Return (x, y) of the center of cell containing provided text 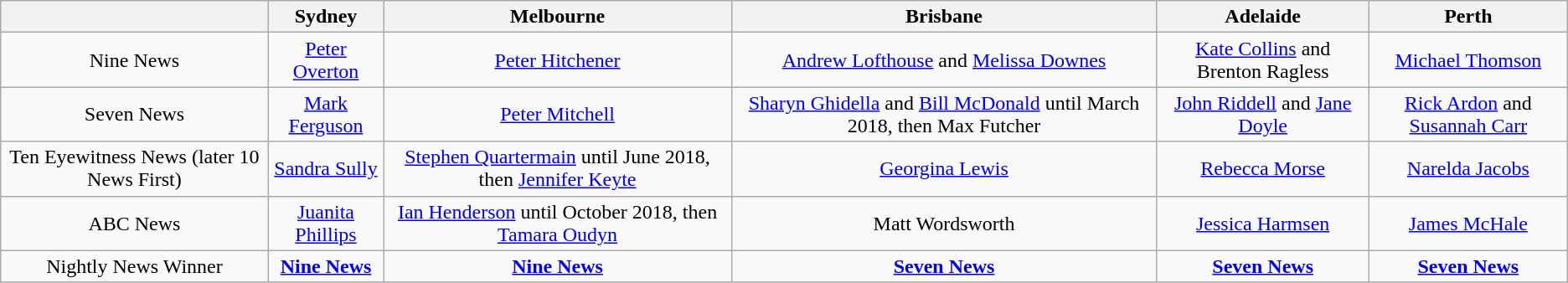
Rick Ardon and Susannah Carr (1467, 114)
Nightly News Winner (134, 266)
Mark Ferguson (326, 114)
Adelaide (1263, 17)
James McHale (1467, 223)
Stephen Quartermain until June 2018, then Jennifer Keyte (558, 169)
Narelda Jacobs (1467, 169)
Ian Henderson until October 2018, then Tamara Oudyn (558, 223)
Peter Mitchell (558, 114)
Sydney (326, 17)
Ten Eyewitness News (later 10 News First) (134, 169)
Matt Wordsworth (944, 223)
Melbourne (558, 17)
John Riddell and Jane Doyle (1263, 114)
Brisbane (944, 17)
Michael Thomson (1467, 60)
Peter Overton (326, 60)
Sandra Sully (326, 169)
Peter Hitchener (558, 60)
Sharyn Ghidella and Bill McDonald until March 2018, then Max Futcher (944, 114)
Kate Collins and Brenton Ragless (1263, 60)
Jessica Harmsen (1263, 223)
ABC News (134, 223)
Perth (1467, 17)
Georgina Lewis (944, 169)
Juanita Phillips (326, 223)
Rebecca Morse (1263, 169)
Andrew Lofthouse and Melissa Downes (944, 60)
